Search for the cell housing the specified text and yield its (X, Y) center coordinate. 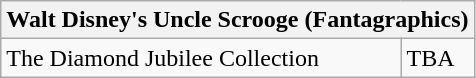
TBA (438, 58)
The Diamond Jubilee Collection (201, 58)
Walt Disney's Uncle Scrooge (Fantagraphics) (238, 20)
